Output the [X, Y] coordinate of the center of the cell containing the given text.  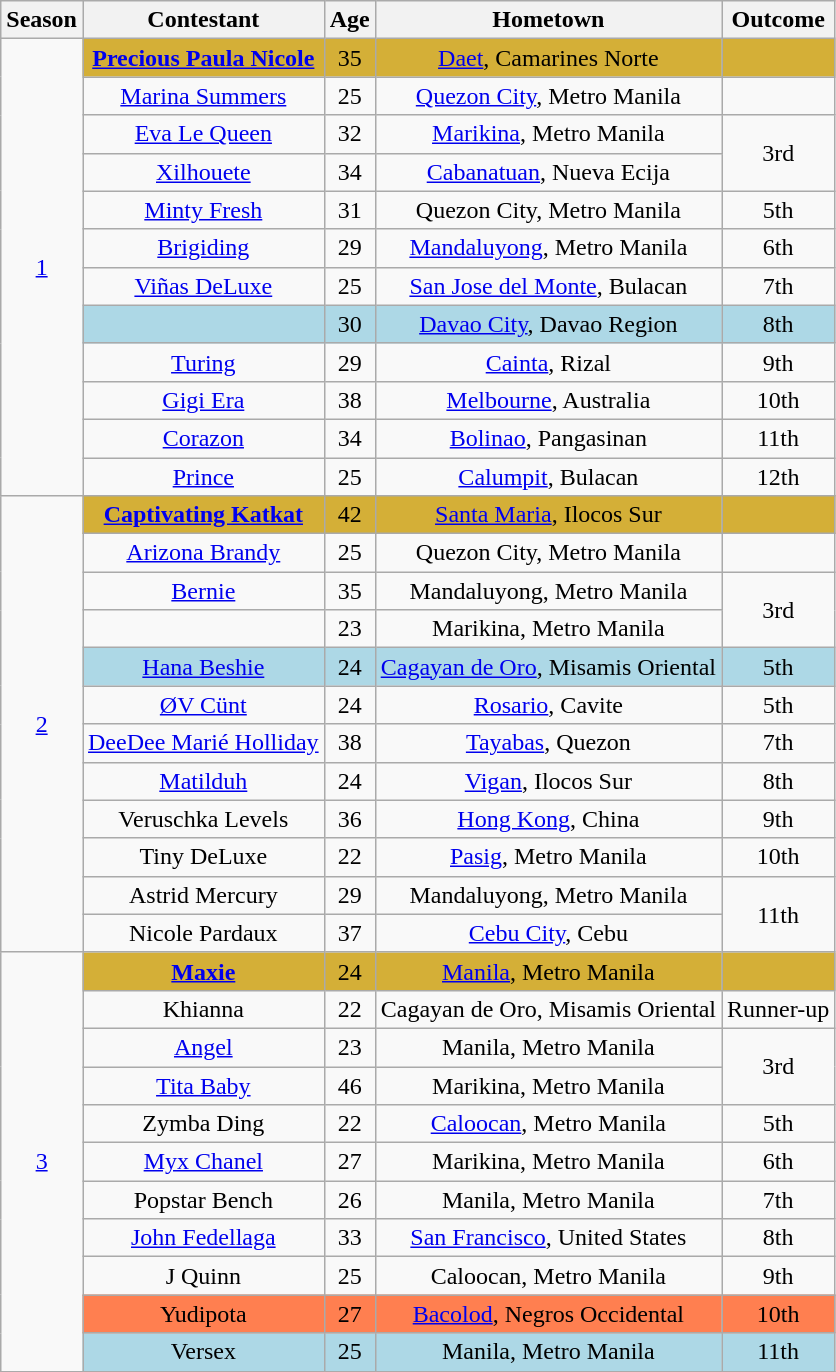
Vigan, Ilocos Sur [548, 781]
Precious Paula Nicole [203, 58]
32 [350, 134]
Marina Summers [203, 96]
Turing [203, 362]
Corazon [203, 438]
Veruschka Levels [203, 819]
Bernie [203, 591]
Minty Fresh [203, 210]
31 [350, 210]
Season [42, 20]
Maxie [203, 971]
Davao City, Davao Region [548, 324]
Melbourne, Australia [548, 400]
Eva Le Queen [203, 134]
J Quinn [203, 1276]
1 [42, 268]
Xilhouete [203, 172]
Cabanatuan, Nueva Ecija [548, 172]
Viñas DeLuxe [203, 286]
Astrid Mercury [203, 895]
2 [42, 724]
Arizona Brandy [203, 553]
Calumpit, Bulacan [548, 477]
Outcome [778, 20]
36 [350, 819]
Daet, Camarines Norte [548, 58]
Santa Maria, Ilocos Sur [548, 515]
3 [42, 1162]
Brigiding [203, 248]
Runner-up [778, 1009]
Khianna [203, 1009]
Cebu City, Cebu [548, 933]
Tiny DeLuxe [203, 857]
37 [350, 933]
Gigi Era [203, 400]
John Fedellaga [203, 1238]
Bolinao, Pangasinan [548, 438]
Yudipota [203, 1314]
ØV Cünt [203, 705]
12th [778, 477]
Tita Baby [203, 1085]
Contestant [203, 20]
Versex [203, 1352]
46 [350, 1085]
Pasig, Metro Manila [548, 857]
42 [350, 515]
Popstar Bench [203, 1200]
Zymba Ding [203, 1124]
San Francisco, United States [548, 1238]
Matilduh [203, 781]
Tayabas, Quezon [548, 743]
Bacolod, Negros Occidental [548, 1314]
Rosario, Cavite [548, 705]
Hong Kong, China [548, 819]
Angel [203, 1047]
Myx Chanel [203, 1162]
Age [350, 20]
DeeDee Marié Holliday [203, 743]
Nicole Pardaux [203, 933]
Captivating Katkat [203, 515]
Hometown [548, 20]
Prince [203, 477]
30 [350, 324]
33 [350, 1238]
San Jose del Monte, Bulacan [548, 286]
Cainta, Rizal [548, 362]
26 [350, 1200]
Hana Beshie [203, 667]
